Find where the given text appears and provide that cell's center as [X, Y] coordinate. 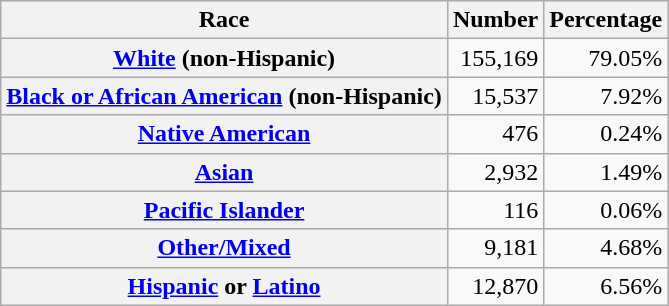
116 [495, 210]
476 [495, 134]
6.56% [606, 286]
12,870 [495, 286]
Pacific Islander [224, 210]
Race [224, 20]
15,537 [495, 96]
79.05% [606, 58]
Percentage [606, 20]
1.49% [606, 172]
White (non-Hispanic) [224, 58]
Asian [224, 172]
7.92% [606, 96]
Hispanic or Latino [224, 286]
155,169 [495, 58]
4.68% [606, 248]
Number [495, 20]
0.06% [606, 210]
Native American [224, 134]
Other/Mixed [224, 248]
9,181 [495, 248]
0.24% [606, 134]
Black or African American (non-Hispanic) [224, 96]
2,932 [495, 172]
